Extract the (X, Y) coordinate from the center of the cell holding the provided text.  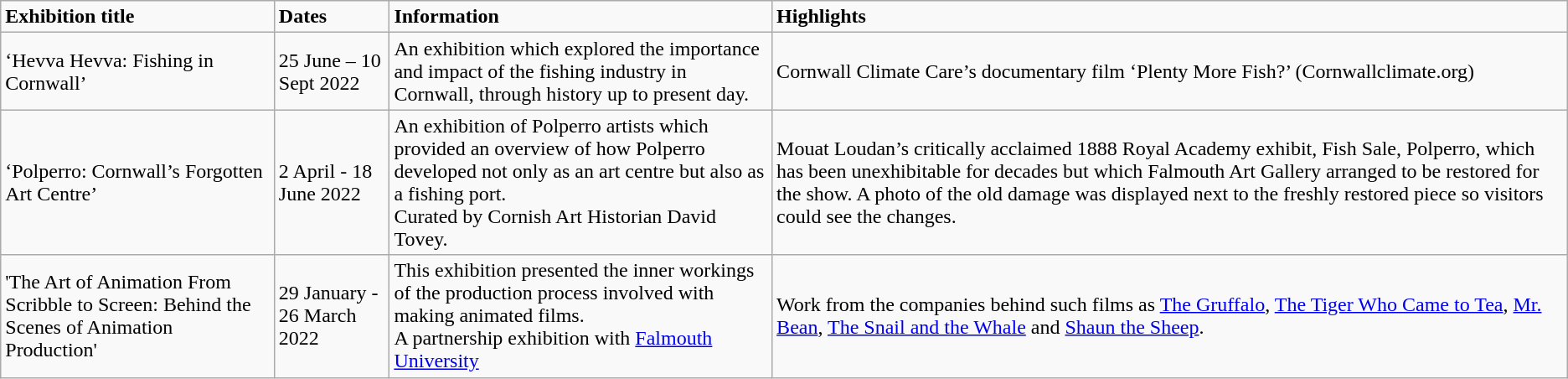
Information (581, 17)
‘Hevva Hevva: Fishing in Cornwall’ (137, 71)
Work from the companies behind such films as The Gruffalo, The Tiger Who Came to Tea, Mr. Bean, The Snail and the Whale and Shaun the Sheep. (1170, 316)
2 April - 18 June 2022 (332, 183)
Cornwall Climate Care’s documentary film ‘Plenty More Fish?’ (Cornwallclimate.org) (1170, 71)
25 June – 10 Sept 2022 (332, 71)
An exhibition which explored the importance and impact of the fishing industry in Cornwall, through history up to present day. (581, 71)
Exhibition title (137, 17)
‘Polperro: Cornwall’s Forgotten Art Centre’ (137, 183)
29 January - 26 March 2022 (332, 316)
'The Art of Animation From Scribble to Screen: Behind the Scenes of Animation Production' (137, 316)
Dates (332, 17)
Highlights (1170, 17)
